Find where the given text appears and provide that cell's center as (x, y) coordinate. 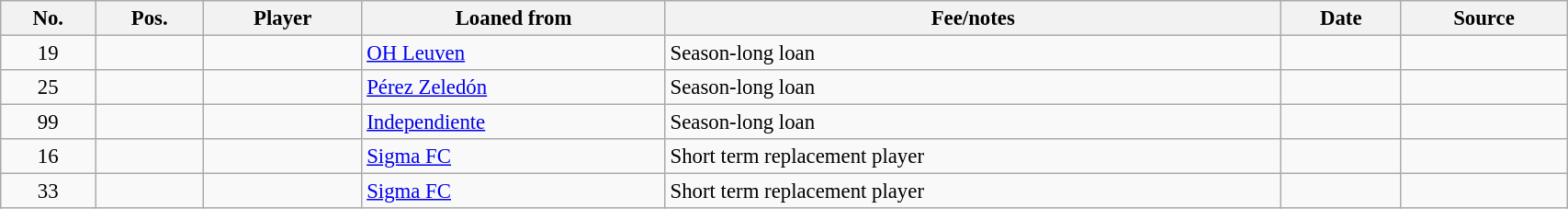
Pos. (150, 18)
Source (1483, 18)
33 (48, 192)
Date (1341, 18)
Player (283, 18)
OH Leuven (513, 53)
Loaned from (513, 18)
No. (48, 18)
99 (48, 122)
Pérez Zeledón (513, 87)
Independiente (513, 122)
Fee/notes (973, 18)
25 (48, 87)
16 (48, 157)
19 (48, 53)
